Output the (x, y) coordinate of the center of the cell containing the given text.  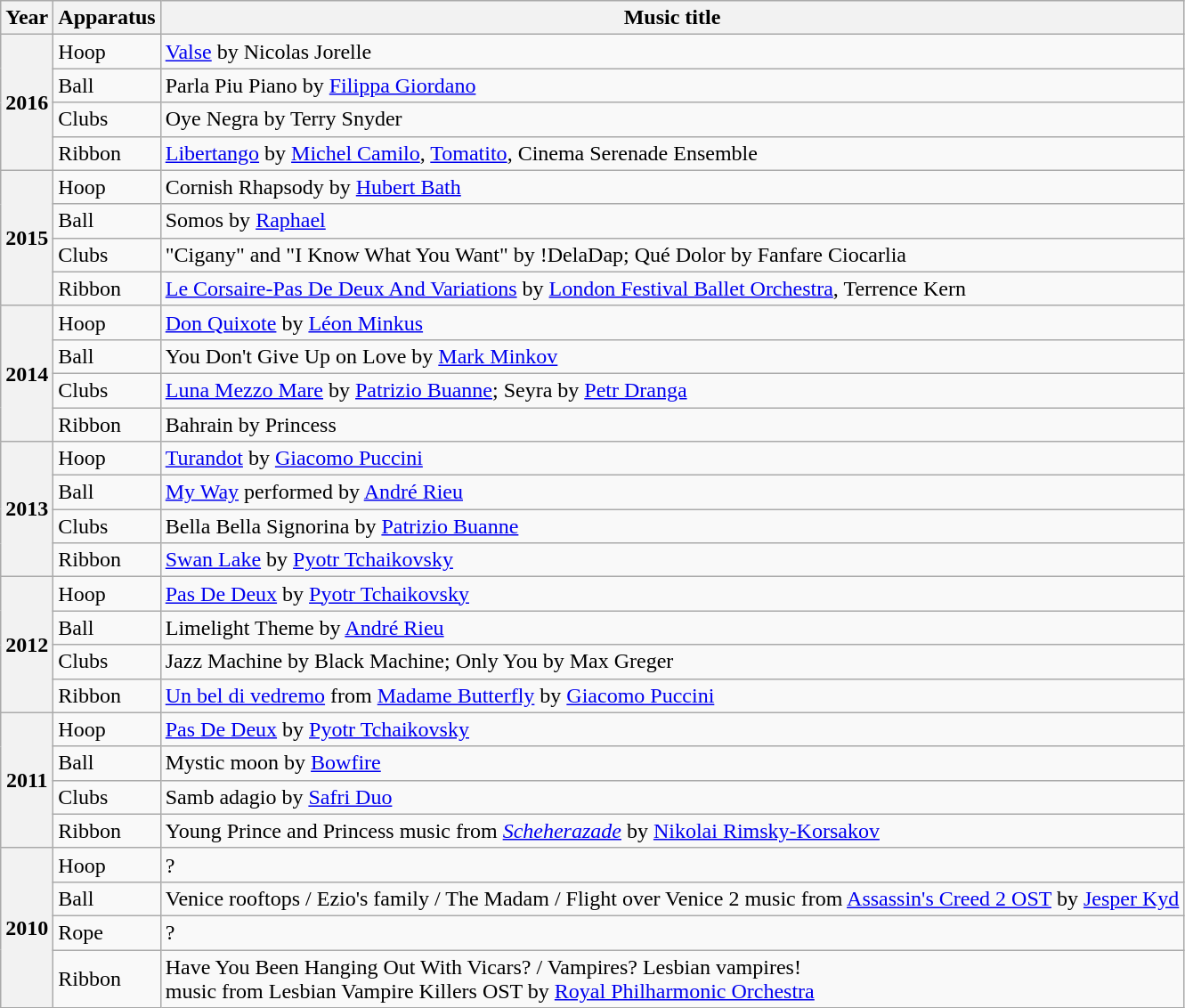
"Cigany" and "I Know What You Want" by !DelaDap; Qué Dolor by Fanfare Ciocarlia (672, 255)
Cornish Rhapsody by Hubert Bath (672, 187)
Year (27, 18)
2012 (27, 645)
Venice rooftops / Ezio's family / The Madam / Flight over Venice 2 music from Assassin's Creed 2 OST by Jesper Kyd (672, 898)
You Don't Give Up on Love by Mark Minkov (672, 356)
Music title (672, 18)
Swan Lake by Pyotr Tchaikovsky (672, 560)
Turandot by Giacomo Puccini (672, 459)
Le Corsaire-Pas De Deux And Variations by London Festival Ballet Orchestra, Terrence Kern (672, 289)
Jazz Machine by Black Machine; Only You by Max Greger (672, 662)
Mystic moon by Bowfire (672, 763)
2015 (27, 238)
Apparatus (107, 18)
Rope (107, 932)
Libertango by Michel Camilo, Tomatito, Cinema Serenade Ensemble (672, 153)
Oye Negra by Terry Snyder (672, 119)
Samb adagio by Safri Duo (672, 797)
Don Quixote by Léon Minkus (672, 322)
Young Prince and Princess music from Scheherazade by Nikolai Rimsky-Korsakov (672, 831)
2011 (27, 780)
Somos by Raphael (672, 221)
2016 (27, 102)
Bahrain by Princess (672, 425)
Luna Mezzo Mare by Patrizio Buanne; Seyra by Petr Dranga (672, 390)
2014 (27, 373)
Bella Bella Signorina by Patrizio Buanne (672, 526)
Parla Piu Piano by Filippa Giordano (672, 85)
2010 (27, 928)
Valse by Nicolas Jorelle (672, 52)
My Way performed by André Rieu (672, 492)
Un bel di vedremo from Madame Butterfly by Giacomo Puccini (672, 695)
Limelight Theme by André Rieu (672, 628)
2013 (27, 509)
Have You Been Hanging Out With Vicars? / Vampires? Lesbian vampires! music from Lesbian Vampire Killers OST by Royal Philharmonic Orchestra (672, 978)
